Extract the [x, y] coordinate from the center of the cell holding the provided text.  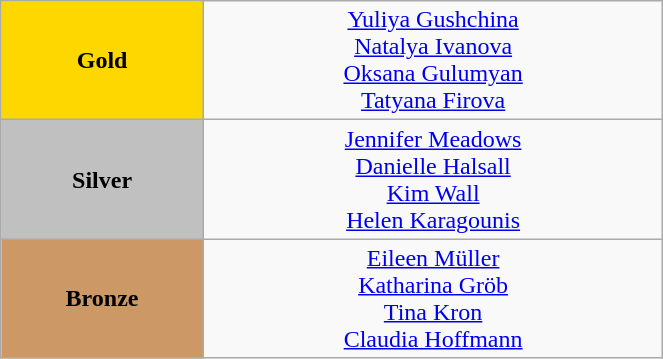
Gold [102, 60]
Yuliya GushchinaNatalya IvanovaOksana GulumyanTatyana Firova [432, 60]
Jennifer MeadowsDanielle HalsallKim WallHelen Karagounis [432, 180]
Silver [102, 180]
Eileen MüllerKatharina GröbTina KronClaudia Hoffmann [432, 298]
Bronze [102, 298]
